Find where the given text appears and provide that cell's center as [x, y] coordinate. 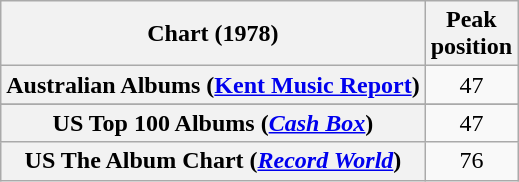
Peakposition [471, 34]
Australian Albums (Kent Music Report) [213, 85]
Chart (1978) [213, 34]
76 [471, 161]
US Top 100 Albums (Cash Box) [213, 123]
US The Album Chart (Record World) [213, 161]
